Output the (x, y) coordinate of the center of the cell containing the given text.  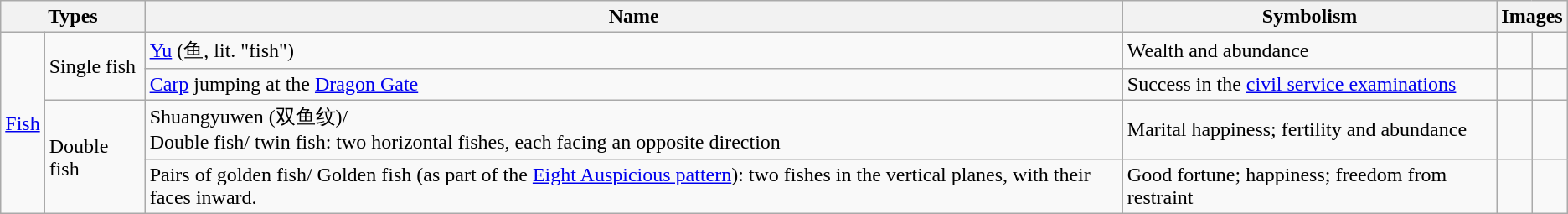
Wealth and abundance (1310, 50)
Types (73, 17)
Shuangyuwen (双鱼纹)/Double fish/ twin fish: two horizontal fishes, each facing an opposite direction (633, 129)
Carp jumping at the Dragon Gate (633, 84)
Single fish (95, 67)
Yu (鱼, lit. "fish") (633, 50)
Double fish (95, 156)
Name (633, 17)
Images (1532, 17)
Good fortune; happiness; freedom from restraint (1310, 186)
Symbolism (1310, 17)
Success in the civil service examinations (1310, 84)
Fish (23, 123)
Pairs of golden fish/ Golden fish (as part of the Eight Auspicious pattern): two fishes in the vertical planes, with their faces inward. (633, 186)
Marital happiness; fertility and abundance (1310, 129)
